Pinpoint the cell where the given text exists, returning its (x, y) midpoint coordinate. 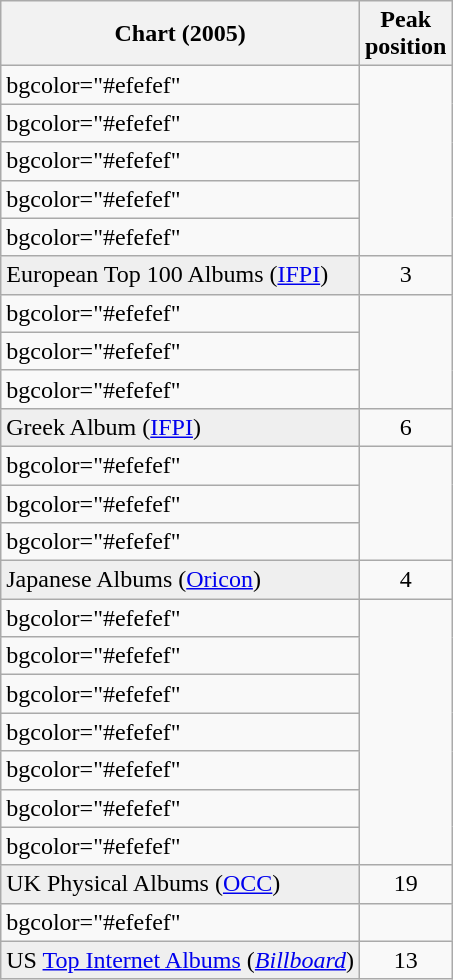
Greek Album (IFPI) (180, 427)
Chart (2005) (180, 34)
US Top Internet Albums (Billboard) (180, 960)
4 (405, 580)
13 (405, 960)
European Top 100 Albums (IFPI) (180, 275)
19 (405, 884)
3 (405, 275)
UK Physical Albums (OCC) (180, 884)
6 (405, 427)
Peakposition (405, 34)
Japanese Albums (Oricon) (180, 580)
